Extract the (x, y) coordinate from the center of the cell holding the provided text.  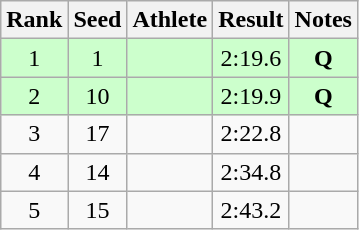
2:22.8 (251, 134)
Result (251, 20)
3 (34, 134)
10 (98, 96)
Seed (98, 20)
5 (34, 210)
4 (34, 172)
Rank (34, 20)
2:19.9 (251, 96)
2 (34, 96)
2:34.8 (251, 172)
14 (98, 172)
2:43.2 (251, 210)
2:19.6 (251, 58)
Notes (323, 20)
15 (98, 210)
17 (98, 134)
Athlete (170, 20)
